Pinpoint the cell where the given text exists, returning its (x, y) midpoint coordinate. 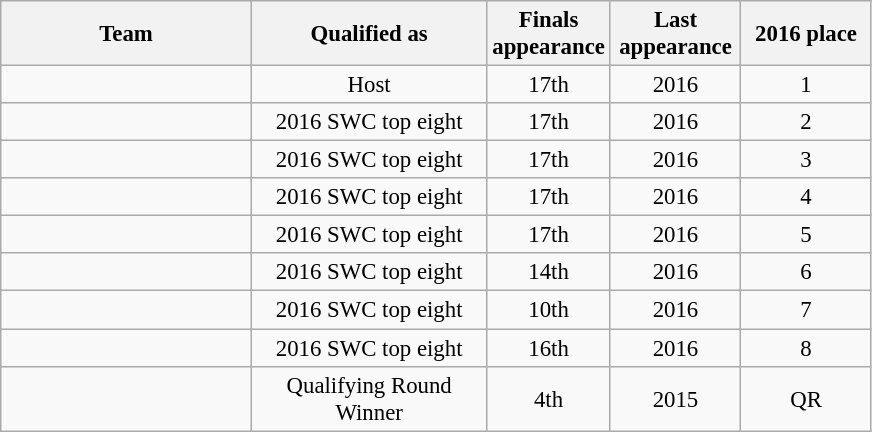
Qualified as (369, 34)
1 (806, 85)
2 (806, 122)
Host (369, 85)
7 (806, 310)
QR (806, 398)
Team (126, 34)
14th (548, 273)
Qualifying Round Winner (369, 398)
2016 place (806, 34)
3 (806, 160)
16th (548, 348)
8 (806, 348)
Finals appearance (548, 34)
4th (548, 398)
5 (806, 235)
2015 (676, 398)
4 (806, 197)
Last appearance (676, 34)
10th (548, 310)
6 (806, 273)
